Return [X, Y] of the center of cell containing provided text 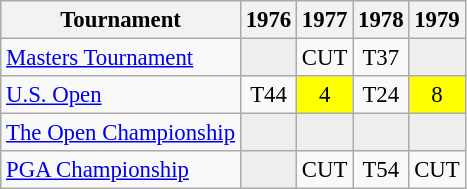
1977 [325, 20]
1976 [268, 20]
1979 [437, 20]
Masters Tournament [121, 58]
The Open Championship [121, 133]
T44 [268, 95]
T24 [381, 95]
1978 [381, 20]
4 [325, 95]
T54 [381, 170]
PGA Championship [121, 170]
8 [437, 95]
Tournament [121, 20]
U.S. Open [121, 95]
T37 [381, 58]
